Locate the cell with the specified text and output its (X, Y) center coordinate. 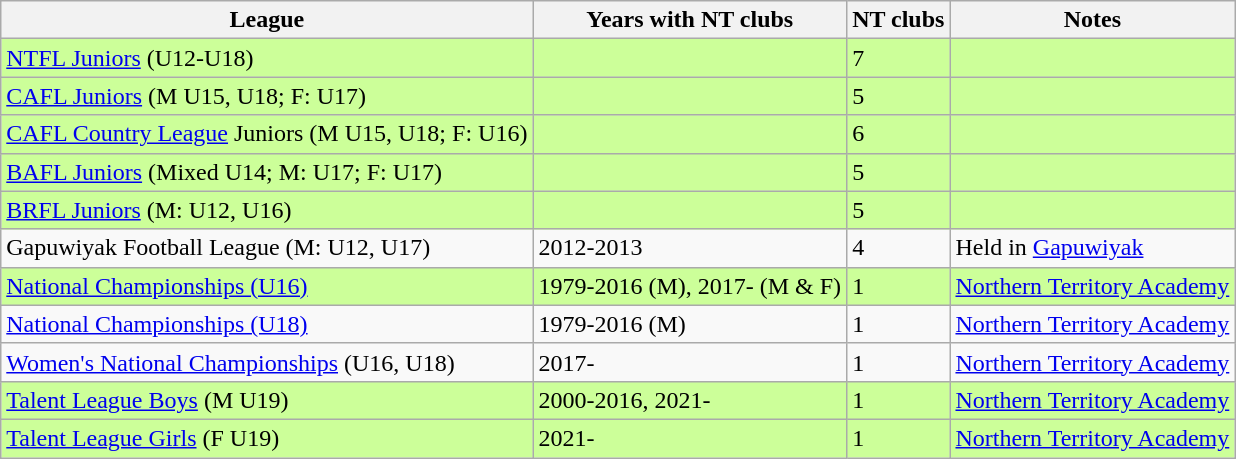
Talent League Girls (F U19) (267, 438)
4 (898, 248)
7 (898, 58)
6 (898, 134)
1979-2016 (M), 2017- (M & F) (690, 286)
2012-2013 (690, 248)
Held in Gapuwiyak (1092, 248)
Gapuwiyak Football League (M: U12, U17) (267, 248)
Women's National Championships (U16, U18) (267, 362)
1979-2016 (M) (690, 324)
Notes (1092, 20)
National Championships (U18) (267, 324)
BRFL Juniors (M: U12, U16) (267, 210)
National Championships (U16) (267, 286)
NT clubs (898, 20)
BAFL Juniors (Mixed U14; M: U17; F: U17) (267, 172)
CAFL Country League Juniors (M U15, U18; F: U16) (267, 134)
Years with NT clubs (690, 20)
2021- (690, 438)
NTFL Juniors (U12-U18) (267, 58)
CAFL Juniors (M U15, U18; F: U17) (267, 96)
League (267, 20)
2000-2016, 2021- (690, 400)
Talent League Boys (M U19) (267, 400)
2017- (690, 362)
